Find where the given text appears and provide that cell's center as [x, y] coordinate. 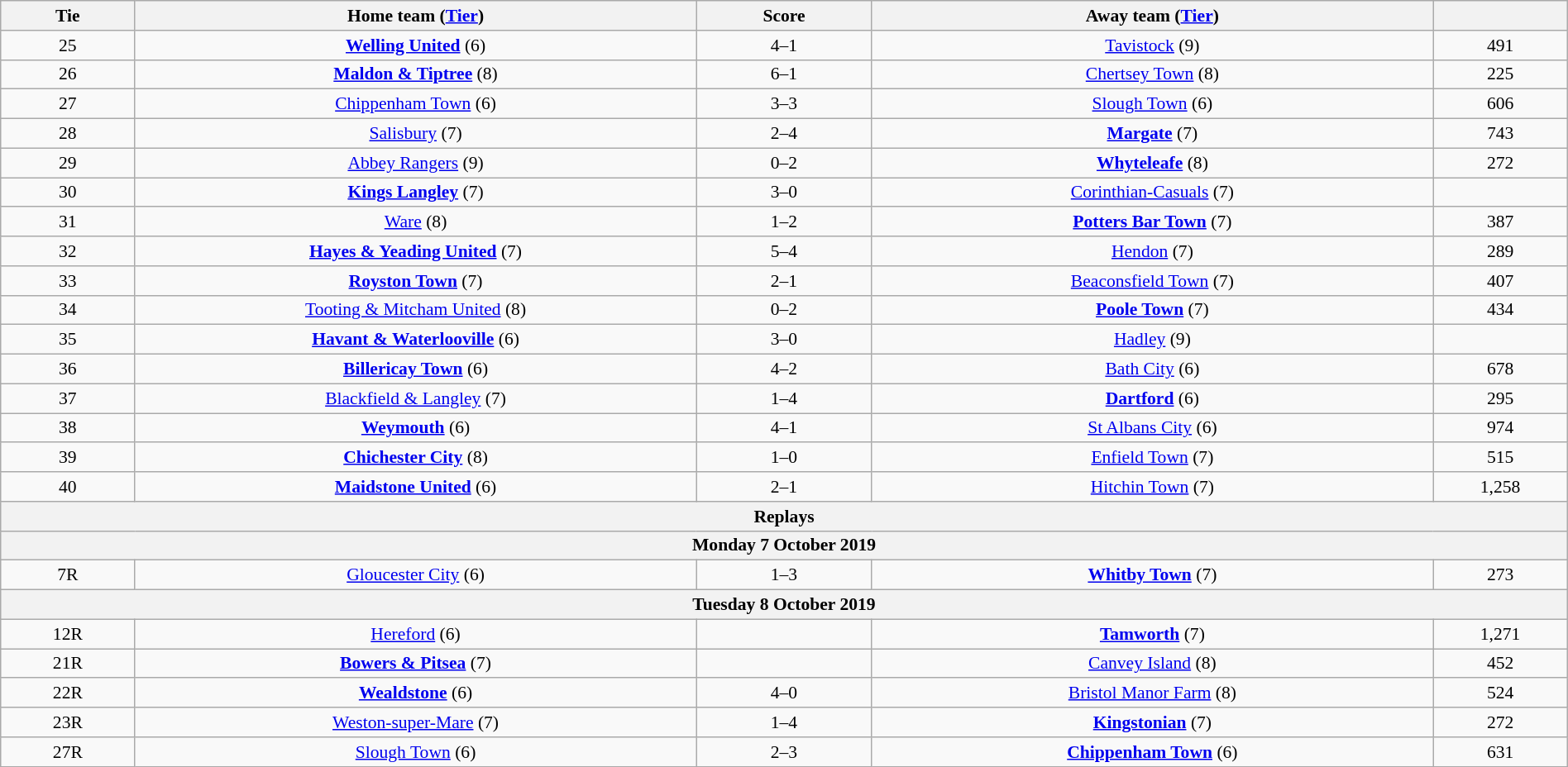
32 [68, 251]
33 [68, 281]
Hereford (6) [415, 634]
40 [68, 487]
Abbey Rangers (9) [415, 163]
Dartford (6) [1153, 398]
Bath City (6) [1153, 369]
Margate (7) [1153, 134]
3–3 [784, 104]
524 [1500, 693]
974 [1500, 428]
12R [68, 634]
Corinthian-Casuals (7) [1153, 193]
Maidstone United (6) [415, 487]
Canvey Island (8) [1153, 664]
606 [1500, 104]
38 [68, 428]
37 [68, 398]
Blackfield & Langley (7) [415, 398]
407 [1500, 281]
28 [68, 134]
Score [784, 16]
Away team (Tier) [1153, 16]
Tooting & Mitcham United (8) [415, 310]
1,271 [1500, 634]
7R [68, 575]
Chertsey Town (8) [1153, 74]
743 [1500, 134]
434 [1500, 310]
35 [68, 340]
5–4 [784, 251]
Whyteleafe (8) [1153, 163]
Tavistock (9) [1153, 45]
1,258 [1500, 487]
Enfield Town (7) [1153, 458]
Chichester City (8) [415, 458]
Bristol Manor Farm (8) [1153, 693]
30 [68, 193]
1–0 [784, 458]
515 [1500, 458]
Hayes & Yeading United (7) [415, 251]
Beaconsfield Town (7) [1153, 281]
Tie [68, 16]
1–2 [784, 222]
St Albans City (6) [1153, 428]
27 [68, 104]
6–1 [784, 74]
4–2 [784, 369]
Replays [784, 517]
Potters Bar Town (7) [1153, 222]
Hendon (7) [1153, 251]
36 [68, 369]
Wealdstone (6) [415, 693]
Ware (8) [415, 222]
Monday 7 October 2019 [784, 545]
273 [1500, 575]
Tamworth (7) [1153, 634]
289 [1500, 251]
Kingstonian (7) [1153, 722]
Tuesday 8 October 2019 [784, 605]
452 [1500, 664]
225 [1500, 74]
29 [68, 163]
4–0 [784, 693]
1–3 [784, 575]
Weston-super-Mare (7) [415, 722]
678 [1500, 369]
Hadley (9) [1153, 340]
Bowers & Pitsea (7) [415, 664]
Poole Town (7) [1153, 310]
Royston Town (7) [415, 281]
22R [68, 693]
Weymouth (6) [415, 428]
Home team (Tier) [415, 16]
23R [68, 722]
491 [1500, 45]
Welling United (6) [415, 45]
Hitchin Town (7) [1153, 487]
25 [68, 45]
295 [1500, 398]
21R [68, 664]
39 [68, 458]
Havant & Waterlooville (6) [415, 340]
631 [1500, 752]
Billericay Town (6) [415, 369]
2–3 [784, 752]
2–4 [784, 134]
Kings Langley (7) [415, 193]
27R [68, 752]
34 [68, 310]
26 [68, 74]
Salisbury (7) [415, 134]
Maldon & Tiptree (8) [415, 74]
31 [68, 222]
Whitby Town (7) [1153, 575]
387 [1500, 222]
Gloucester City (6) [415, 575]
